Provide the (X, Y) coordinate of the cell's center where the given text is located.  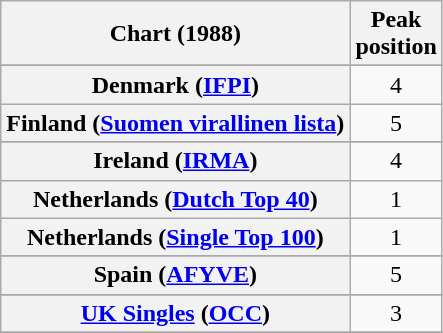
Finland (Suomen virallinen lista) (176, 123)
Netherlands (Dutch Top 40) (176, 199)
Spain (AFYVE) (176, 275)
Netherlands (Single Top 100) (176, 237)
UK Singles (OCC) (176, 313)
Denmark (IFPI) (176, 85)
Chart (1988) (176, 34)
Ireland (IRMA) (176, 161)
Peakposition (396, 34)
3 (396, 313)
